Capture the cell that displays the provided text and extract its (X, Y) central coordinate. 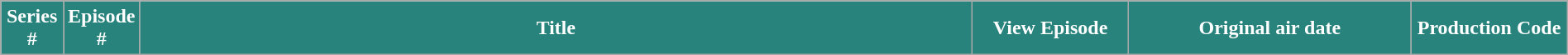
View Episode (1050, 28)
Series # (32, 28)
Title (556, 28)
Episode # (102, 28)
Production Code (1489, 28)
Original air date (1270, 28)
